Capture the cell that displays the provided text and extract its [x, y] central coordinate. 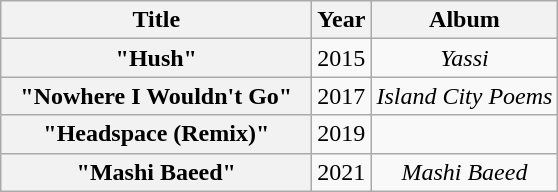
Island City Poems [464, 96]
Title [156, 20]
"Mashi Baeed" [156, 172]
2021 [342, 172]
"Hush" [156, 58]
Mashi Baeed [464, 172]
Yassi [464, 58]
2017 [342, 96]
Year [342, 20]
Album [464, 20]
2019 [342, 134]
"Nowhere I Wouldn't Go" [156, 96]
"Headspace (Remix)" [156, 134]
2015 [342, 58]
